Output the (X, Y) coordinate of the center of the cell containing the given text.  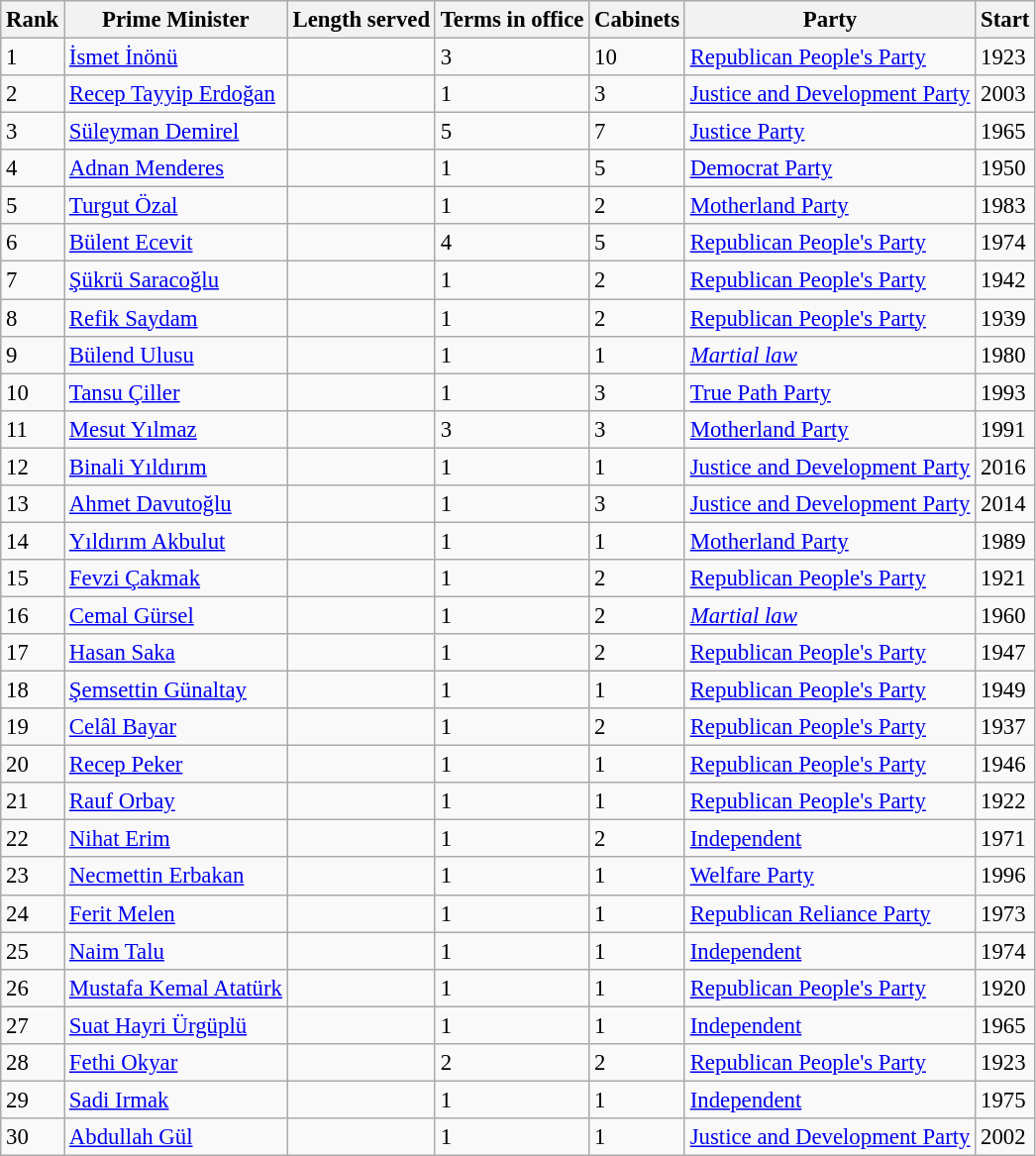
Sadi Irmak (176, 1100)
Abdullah Gül (176, 1137)
Necmettin Erbakan (176, 877)
Democrat Party (830, 168)
1993 (1005, 392)
1942 (1005, 280)
30 (33, 1137)
Terms in office (511, 20)
1973 (1005, 913)
1920 (1005, 988)
14 (33, 541)
Ferit Melen (176, 913)
Hasan Saka (176, 653)
Prime Minister (176, 20)
Welfare Party (830, 877)
1922 (1005, 801)
Recep Tayyip Erdoğan (176, 94)
2016 (1005, 467)
1983 (1005, 206)
True Path Party (830, 392)
2003 (1005, 94)
29 (33, 1100)
İsmet İnönü (176, 57)
Justice Party (830, 132)
1991 (1005, 429)
Yıldırım Akbulut (176, 541)
20 (33, 765)
1949 (1005, 690)
27 (33, 1025)
Binali Yıldırım (176, 467)
Recep Peker (176, 765)
Celâl Bayar (176, 727)
1975 (1005, 1100)
Tansu Çiller (176, 392)
Cemal Gürsel (176, 615)
Naim Talu (176, 951)
17 (33, 653)
Şemsettin Günaltay (176, 690)
13 (33, 504)
9 (33, 355)
1989 (1005, 541)
Length served (361, 20)
1946 (1005, 765)
Refik Saydam (176, 318)
Cabinets (638, 20)
1996 (1005, 877)
Suat Hayri Ürgüplü (176, 1025)
1937 (1005, 727)
Adnan Menderes (176, 168)
11 (33, 429)
16 (33, 615)
Şükrü Saracoğlu (176, 280)
28 (33, 1063)
Nihat Erim (176, 839)
Party (830, 20)
25 (33, 951)
24 (33, 913)
21 (33, 801)
Rank (33, 20)
1947 (1005, 653)
1980 (1005, 355)
15 (33, 578)
Süleyman Demirel (176, 132)
Fethi Okyar (176, 1063)
Republican Reliance Party (830, 913)
12 (33, 467)
1950 (1005, 168)
1960 (1005, 615)
Ahmet Davutoğlu (176, 504)
23 (33, 877)
22 (33, 839)
Fevzi Çakmak (176, 578)
8 (33, 318)
2014 (1005, 504)
19 (33, 727)
Turgut Özal (176, 206)
Bülend Ulusu (176, 355)
26 (33, 988)
Bülent Ecevit (176, 243)
1939 (1005, 318)
2002 (1005, 1137)
Rauf Orbay (176, 801)
6 (33, 243)
Start (1005, 20)
1921 (1005, 578)
Mesut Yılmaz (176, 429)
18 (33, 690)
1971 (1005, 839)
Mustafa Kemal Atatürk (176, 988)
